Search for the cell housing the specified text and yield its (x, y) center coordinate. 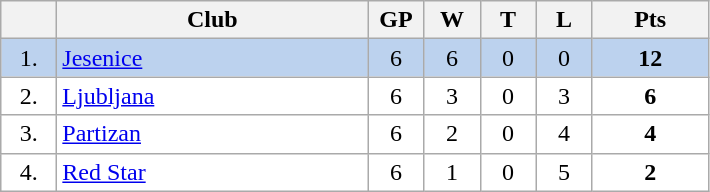
Pts (650, 20)
GP (396, 20)
L (564, 20)
1 (452, 172)
W (452, 20)
12 (650, 58)
T (508, 20)
Ljubljana (212, 96)
3. (29, 134)
4. (29, 172)
Red Star (212, 172)
2. (29, 96)
Club (212, 20)
1. (29, 58)
Partizan (212, 134)
Jesenice (212, 58)
5 (564, 172)
